Pinpoint the cell where the given text exists, returning its (X, Y) midpoint coordinate. 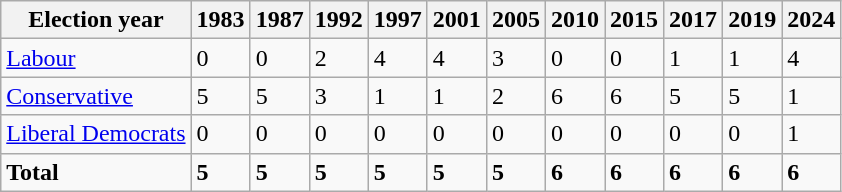
Conservative (96, 96)
2001 (456, 20)
Total (96, 172)
1987 (280, 20)
Liberal Democrats (96, 134)
2010 (574, 20)
2019 (752, 20)
1983 (220, 20)
2024 (812, 20)
1992 (338, 20)
2005 (516, 20)
2015 (634, 20)
1997 (398, 20)
Labour (96, 58)
2017 (694, 20)
Election year (96, 20)
